Return the [X, Y] coordinate for the center point of the cell that contains the specified text.  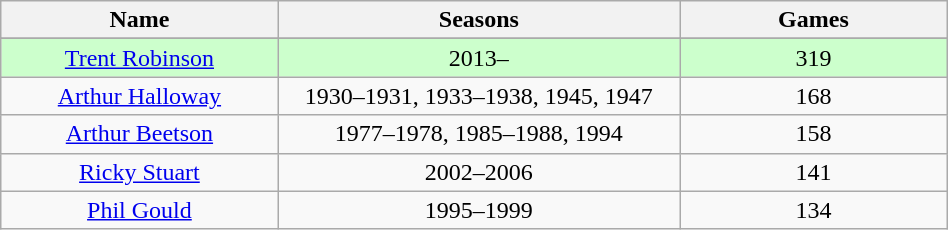
Phil Gould [140, 210]
Arthur Beetson [140, 134]
319 [814, 58]
141 [814, 172]
2002–2006 [478, 172]
158 [814, 134]
Trent Robinson [140, 58]
1930–1931, 1933–1938, 1945, 1947 [478, 96]
Name [140, 20]
1977–1978, 1985–1988, 1994 [478, 134]
134 [814, 210]
2013– [478, 58]
Ricky Stuart [140, 172]
Seasons [478, 20]
Games [814, 20]
Arthur Halloway [140, 96]
168 [814, 96]
1995–1999 [478, 210]
